From the cell containing the given text, extract its center point as (x, y) coordinate. 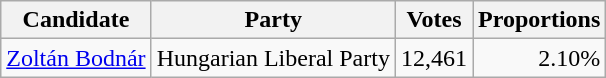
Party (273, 20)
Votes (434, 20)
Zoltán Bodnár (76, 58)
Candidate (76, 20)
2.10% (538, 58)
Proportions (538, 20)
12,461 (434, 58)
Hungarian Liberal Party (273, 58)
